Find where the given text appears and provide that cell's center as (X, Y) coordinate. 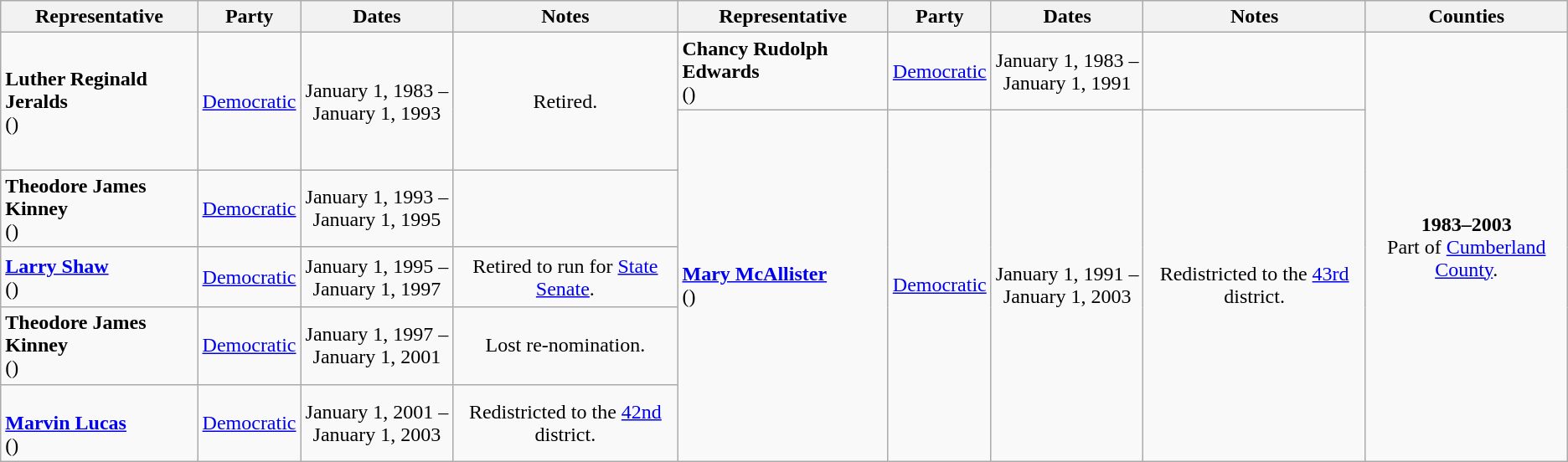
Redistricted to the 42nd district. (565, 423)
Counties (1466, 17)
Luther Reginald Jeralds() (99, 101)
Mary McAllister() (782, 285)
January 1, 1997 – January 1, 2001 (377, 346)
Chancy Rudolph Edwards() (782, 71)
Larry Shaw() (99, 277)
Marvin Lucas() (99, 423)
January 1, 1995 – January 1, 1997 (377, 277)
January 1, 1993 – January 1, 1995 (377, 208)
Lost re-nomination. (565, 346)
1983–2003 Part of Cumberland County. (1466, 247)
Retired. (565, 101)
January 1, 1983 – January 1, 1993 (377, 101)
January 1, 1991 – January 1, 2003 (1067, 285)
Retired to run for State Senate. (565, 277)
January 1, 1983 – January 1, 1991 (1067, 71)
January 1, 2001 – January 1, 2003 (377, 423)
Redistricted to the 43rd district. (1255, 285)
